Search for the cell housing the specified text and yield its (X, Y) center coordinate. 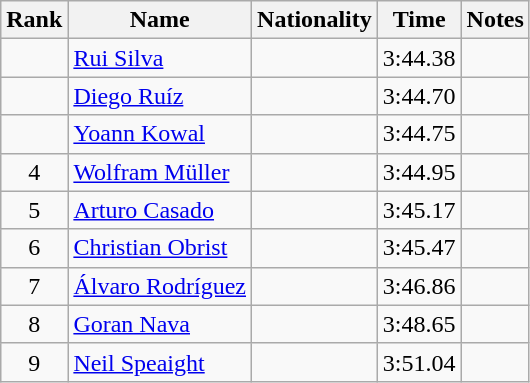
Wolfram Müller (160, 172)
3:44.70 (419, 96)
Álvaro Rodríguez (160, 286)
Diego Ruíz (160, 96)
Christian Obrist (160, 248)
Neil Speaight (160, 362)
3:46.86 (419, 286)
3:51.04 (419, 362)
3:44.75 (419, 134)
Goran Nava (160, 324)
5 (34, 210)
3:45.17 (419, 210)
8 (34, 324)
Rank (34, 20)
7 (34, 286)
Time (419, 20)
9 (34, 362)
3:44.95 (419, 172)
6 (34, 248)
Arturo Casado (160, 210)
Nationality (315, 20)
3:44.38 (419, 58)
3:48.65 (419, 324)
Yoann Kowal (160, 134)
3:45.47 (419, 248)
4 (34, 172)
Name (160, 20)
Notes (495, 20)
Rui Silva (160, 58)
